Detect which cell encompasses the target text, then output its [x, y] center coordinate. 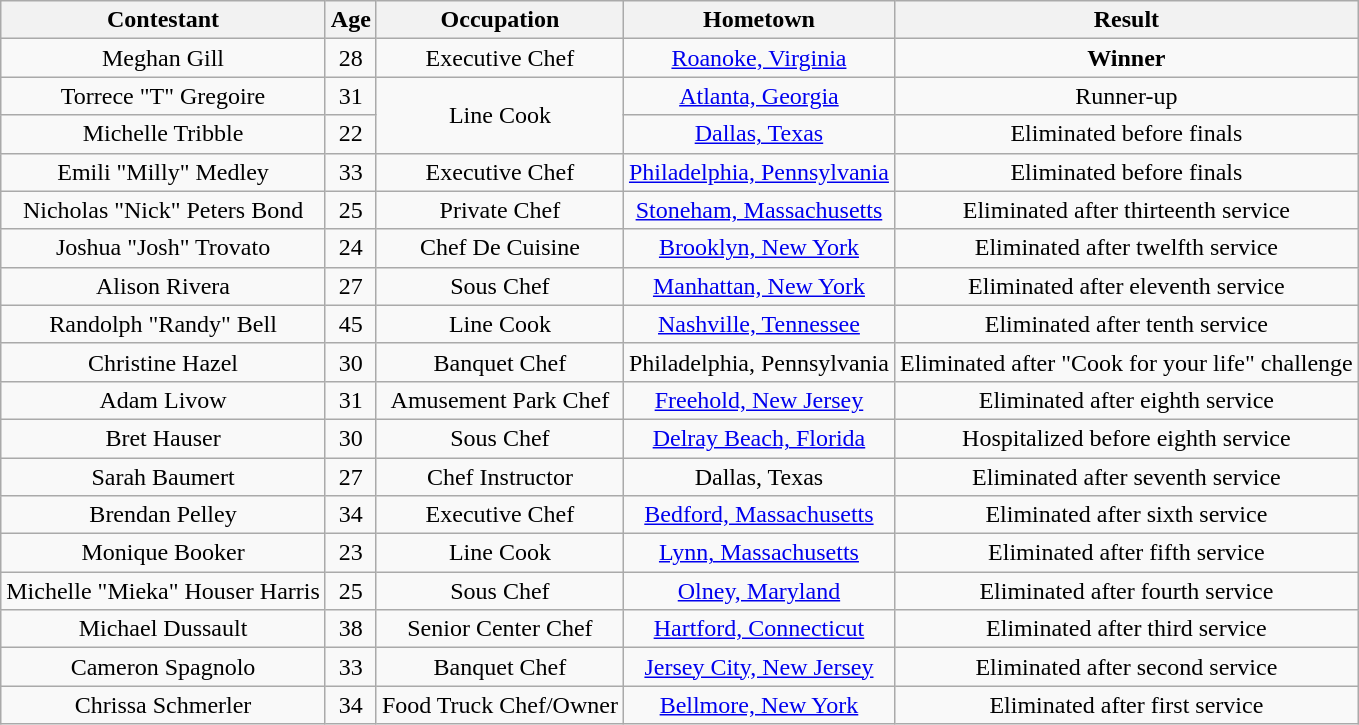
Winner [1126, 58]
Chrissa Schmerler [164, 705]
Stoneham, Massachusetts [758, 210]
Nicholas "Nick" Peters Bond [164, 210]
Michelle Tribble [164, 134]
Olney, Maryland [758, 591]
Runner-up [1126, 96]
Chef Instructor [500, 477]
28 [350, 58]
45 [350, 324]
Eliminated after sixth service [1126, 515]
Eliminated after eleventh service [1126, 286]
Emili "Milly" Medley [164, 172]
Eliminated after twelfth service [1126, 248]
Eliminated after third service [1126, 629]
Eliminated after second service [1126, 667]
Eliminated after fifth service [1126, 553]
Eliminated after "Cook for your life" challenge [1126, 362]
38 [350, 629]
Eliminated after seventh service [1126, 477]
Hospitalized before eighth service [1126, 438]
Christine Hazel [164, 362]
Sarah Baumert [164, 477]
Meghan Gill [164, 58]
Nashville, Tennessee [758, 324]
Freehold, New Jersey [758, 400]
Eliminated after first service [1126, 705]
Bret Hauser [164, 438]
Hartford, Connecticut [758, 629]
Private Chef [500, 210]
Monique Booker [164, 553]
Hometown [758, 20]
Joshua "Josh" Trovato [164, 248]
Eliminated after thirteenth service [1126, 210]
Senior Center Chef [500, 629]
Bedford, Massachusetts [758, 515]
Occupation [500, 20]
Michelle "Mieka" Houser Harris [164, 591]
24 [350, 248]
Michael Dussault [164, 629]
Brendan Pelley [164, 515]
Eliminated after fourth service [1126, 591]
Food Truck Chef/Owner [500, 705]
Lynn, Massachusetts [758, 553]
Result [1126, 20]
Atlanta, Georgia [758, 96]
Brooklyn, New York [758, 248]
Amusement Park Chef [500, 400]
22 [350, 134]
Alison Rivera [164, 286]
Manhattan, New York [758, 286]
Cameron Spagnolo [164, 667]
Eliminated after tenth service [1126, 324]
Torrece "T" Gregoire [164, 96]
Jersey City, New Jersey [758, 667]
Adam Livow [164, 400]
23 [350, 553]
Bellmore, New York [758, 705]
Chef De Cuisine [500, 248]
Randolph "Randy" Bell [164, 324]
Eliminated after eighth service [1126, 400]
Roanoke, Virginia [758, 58]
Age [350, 20]
Contestant [164, 20]
Delray Beach, Florida [758, 438]
